Extract the [X, Y] coordinate from the center of the cell holding the provided text.  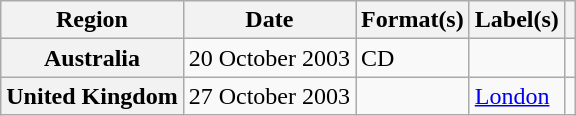
20 October 2003 [269, 58]
Australia [92, 58]
Format(s) [413, 20]
Region [92, 20]
Label(s) [516, 20]
27 October 2003 [269, 96]
CD [413, 58]
United Kingdom [92, 96]
London [516, 96]
Date [269, 20]
